Detect which cell encompasses the target text, then output its [X, Y] center coordinate. 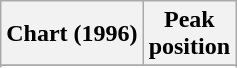
Peak position [189, 34]
Chart (1996) [72, 34]
